Pinpoint the cell where the given text exists, returning its (X, Y) midpoint coordinate. 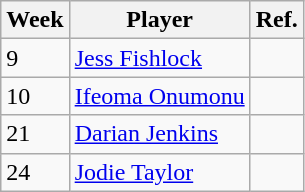
Ref. (276, 20)
21 (35, 134)
10 (35, 96)
Jess Fishlock (160, 58)
Player (160, 20)
Week (35, 20)
Ifeoma Onumonu (160, 96)
24 (35, 172)
Jodie Taylor (160, 172)
Darian Jenkins (160, 134)
9 (35, 58)
